Locate the cell with the specified text and output its [x, y] center coordinate. 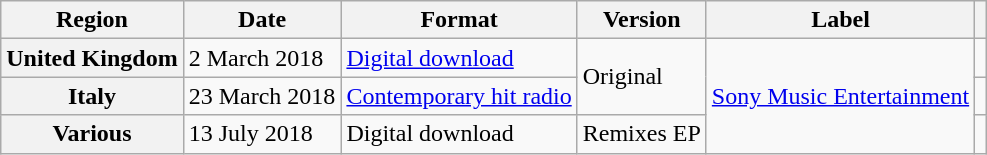
Date [262, 20]
Italy [92, 96]
Label [840, 20]
Region [92, 20]
Original [642, 77]
Format [459, 20]
2 March 2018 [262, 58]
Various [92, 134]
Sony Music Entertainment [840, 96]
13 July 2018 [262, 134]
23 March 2018 [262, 96]
United Kingdom [92, 58]
Remixes EP [642, 134]
Contemporary hit radio [459, 96]
Version [642, 20]
